Determine the (X, Y) coordinate at the center of the cell enclosing the given text.  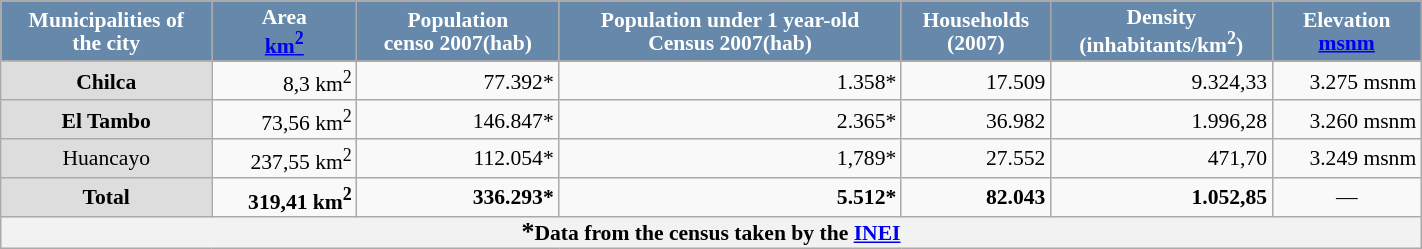
1,789* (730, 158)
Huancayo (106, 158)
Chilca (106, 82)
17.509 (976, 82)
1.996,28 (1161, 120)
Total (106, 198)
112.054* (458, 158)
1.358* (730, 82)
2.365* (730, 120)
82.043 (976, 198)
77.392* (458, 82)
Elevationmsnm (1346, 31)
*Data from the census taken by the INEI (711, 233)
Density(inhabitants/km2) (1161, 31)
73,56 km2 (284, 120)
Municipalities of the city (106, 31)
27.552 (976, 158)
8,3 km2 (284, 82)
9.324,33 (1161, 82)
Households(2007) (976, 31)
336.293* (458, 198)
— (1346, 198)
Areakm2 (284, 31)
5.512* (730, 198)
Population under 1 year-old Census 2007(hab) (730, 31)
3.260 msnm (1346, 120)
237,55 km2 (284, 158)
3.249 msnm (1346, 158)
3.275 msnm (1346, 82)
36.982 (976, 120)
El Tambo (106, 120)
Populationcenso 2007(hab) (458, 31)
1.052,85 (1161, 198)
319,41 km2 (284, 198)
146.847* (458, 120)
471,70 (1161, 158)
